For the text-containing cell, return its midpoint in (X, Y) coordinate format. 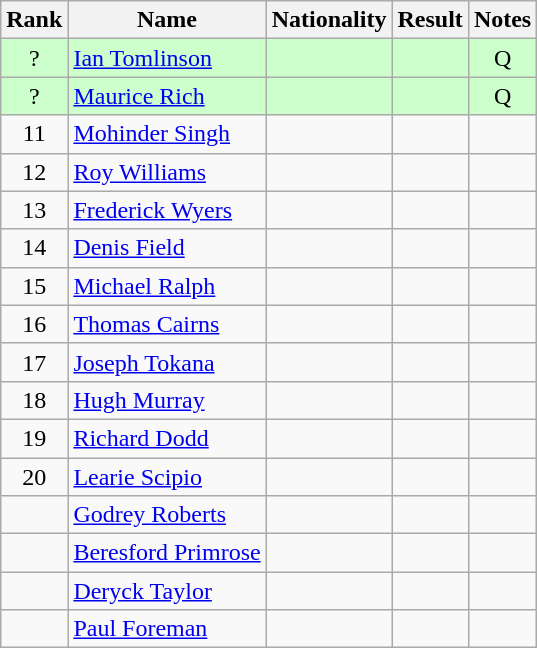
Result (430, 20)
Michael Ralph (167, 286)
11 (34, 134)
Frederick Wyers (167, 210)
Roy Williams (167, 172)
15 (34, 286)
Joseph Tokana (167, 362)
18 (34, 400)
Denis Field (167, 248)
Notes (502, 20)
Beresford Primrose (167, 553)
Nationality (329, 20)
Hugh Murray (167, 400)
19 (34, 438)
Rank (34, 20)
17 (34, 362)
13 (34, 210)
Deryck Taylor (167, 591)
12 (34, 172)
Thomas Cairns (167, 324)
Mohinder Singh (167, 134)
14 (34, 248)
Godrey Roberts (167, 515)
Name (167, 20)
20 (34, 477)
Richard Dodd (167, 438)
16 (34, 324)
Learie Scipio (167, 477)
Paul Foreman (167, 629)
Maurice Rich (167, 96)
Ian Tomlinson (167, 58)
